Provide the [x, y] coordinate of the cell's center where the given text is located.  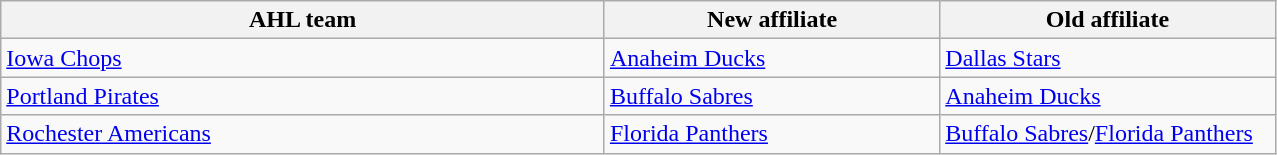
Rochester Americans [303, 134]
Buffalo Sabres [772, 96]
Iowa Chops [303, 58]
AHL team [303, 20]
New affiliate [772, 20]
Portland Pirates [303, 96]
Florida Panthers [772, 134]
Dallas Stars [1108, 58]
Old affiliate [1108, 20]
Buffalo Sabres/Florida Panthers [1108, 134]
